Extract the (X, Y) coordinate from the center of the cell holding the provided text.  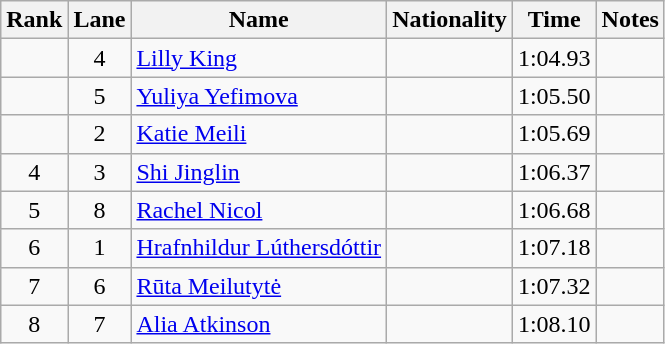
1:06.68 (554, 210)
Alia Atkinson (259, 324)
1:04.93 (554, 58)
Notes (630, 20)
1:07.18 (554, 248)
3 (100, 172)
Nationality (450, 20)
Shi Jinglin (259, 172)
1:06.37 (554, 172)
Time (554, 20)
1 (100, 248)
Hrafnhildur Lúthersdóttir (259, 248)
Lilly King (259, 58)
Yuliya Yefimova (259, 96)
2 (100, 134)
1:05.69 (554, 134)
1:05.50 (554, 96)
Rūta Meilutytė (259, 286)
Rank (34, 20)
Rachel Nicol (259, 210)
Lane (100, 20)
Name (259, 20)
1:07.32 (554, 286)
1:08.10 (554, 324)
Katie Meili (259, 134)
